Return (x, y) of the center of cell containing provided text 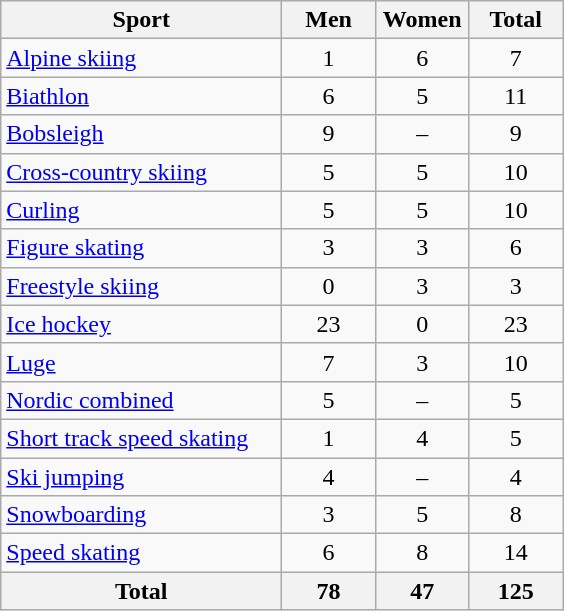
Freestyle skiing (142, 286)
Curling (142, 210)
47 (422, 591)
Speed skating (142, 553)
Cross-country skiing (142, 172)
Men (329, 20)
Sport (142, 20)
Bobsleigh (142, 134)
Nordic combined (142, 400)
Women (422, 20)
14 (516, 553)
Ski jumping (142, 477)
Alpine skiing (142, 58)
Luge (142, 362)
125 (516, 591)
11 (516, 96)
Ice hockey (142, 324)
Short track speed skating (142, 438)
78 (329, 591)
Snowboarding (142, 515)
Biathlon (142, 96)
Figure skating (142, 248)
